Determine the (X, Y) coordinate at the center of the cell enclosing the given text.  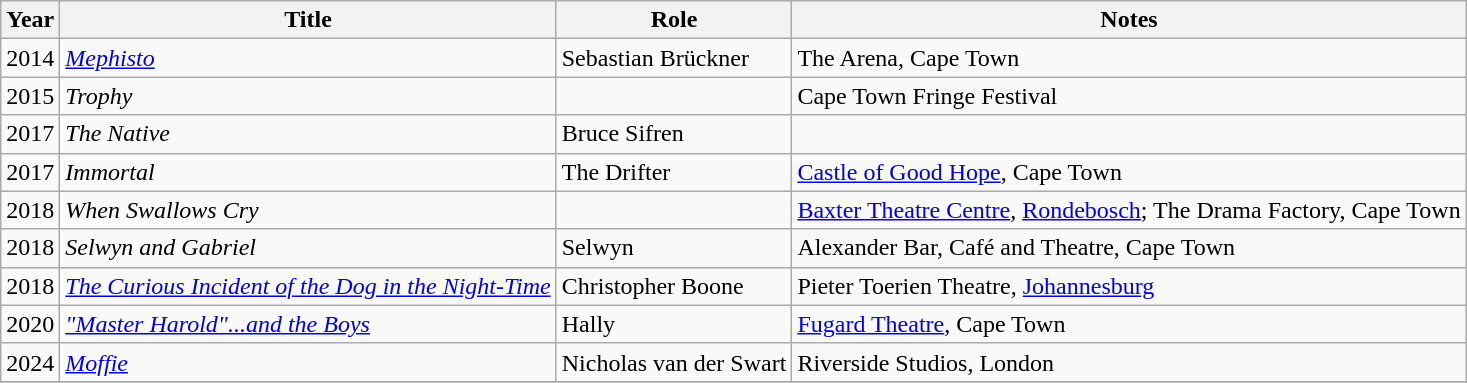
Moffie (308, 362)
Alexander Bar, Café and Theatre, Cape Town (1129, 248)
Title (308, 20)
Notes (1129, 20)
Immortal (308, 172)
Mephisto (308, 58)
Christopher Boone (674, 286)
Trophy (308, 96)
"Master Harold"...and the Boys (308, 324)
The Drifter (674, 172)
Sebastian Brückner (674, 58)
The Curious Incident of the Dog in the Night-Time (308, 286)
The Native (308, 134)
Fugard Theatre, Cape Town (1129, 324)
Bruce Sifren (674, 134)
Role (674, 20)
When Swallows Cry (308, 210)
Baxter Theatre Centre, Rondebosch; The Drama Factory, Cape Town (1129, 210)
Selwyn and Gabriel (308, 248)
The Arena, Cape Town (1129, 58)
Selwyn (674, 248)
Cape Town Fringe Festival (1129, 96)
Nicholas van der Swart (674, 362)
2020 (30, 324)
2024 (30, 362)
Pieter Toerien Theatre, Johannesburg (1129, 286)
2014 (30, 58)
Hally (674, 324)
Castle of Good Hope, Cape Town (1129, 172)
2015 (30, 96)
Year (30, 20)
Riverside Studios, London (1129, 362)
